Return [X, Y] of the center of cell containing provided text 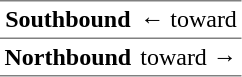
← toward [189, 20]
Northbound [68, 57]
toward → [189, 57]
Southbound [68, 20]
